Capture the cell that displays the provided text and extract its (X, Y) central coordinate. 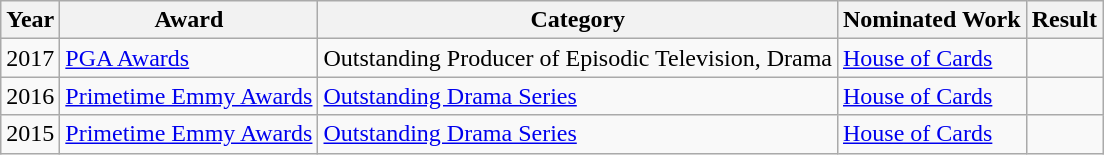
2017 (30, 58)
Result (1064, 20)
Category (578, 20)
Nominated Work (932, 20)
PGA Awards (189, 58)
Year (30, 20)
2016 (30, 96)
Award (189, 20)
2015 (30, 134)
Outstanding Producer of Episodic Television, Drama (578, 58)
